Capture the cell that displays the provided text and extract its (x, y) central coordinate. 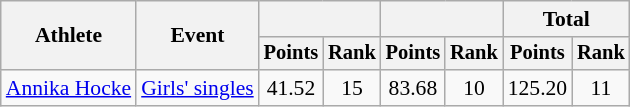
Total (566, 19)
Event (198, 36)
11 (601, 88)
83.68 (413, 88)
41.52 (291, 88)
15 (352, 88)
Annika Hocke (68, 88)
Athlete (68, 36)
Girls' singles (198, 88)
10 (474, 88)
125.20 (538, 88)
